Scan for the cell matching the given text and deliver its (X, Y) coordinate at center. 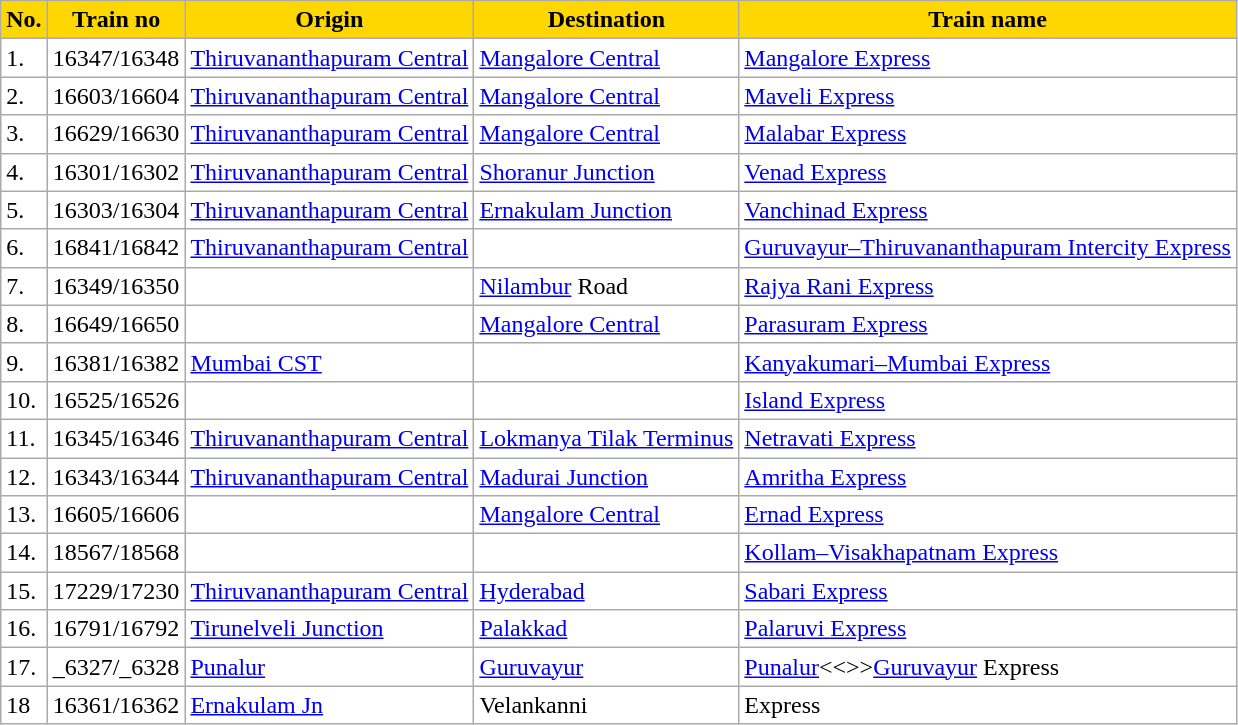
Palakkad (606, 629)
Origin (330, 20)
16605/16606 (116, 515)
11. (24, 438)
18 (24, 705)
8. (24, 324)
Velankanni (606, 705)
Hyderabad (606, 591)
3. (24, 134)
Island Express (988, 400)
Shoranur Junction (606, 172)
5. (24, 210)
2. (24, 96)
16361/16362 (116, 705)
16381/16382 (116, 362)
Train name (988, 20)
No. (24, 20)
18567/18568 (116, 553)
16629/16630 (116, 134)
1. (24, 58)
6. (24, 248)
Tirunelveli Junction (330, 629)
16. (24, 629)
16841/16842 (116, 248)
Netravati Express (988, 438)
Rajya Rani Express (988, 286)
Punalur (330, 667)
Sabari Express (988, 591)
Ernakulam Jn (330, 705)
12. (24, 477)
9. (24, 362)
Kollam–Visakhapatnam Express (988, 553)
Malabar Express (988, 134)
14. (24, 553)
Guruvayur (606, 667)
16791/16792 (116, 629)
Ernad Express (988, 515)
16345/16346 (116, 438)
7. (24, 286)
16343/16344 (116, 477)
16303/16304 (116, 210)
16349/16350 (116, 286)
10. (24, 400)
Nilambur Road (606, 286)
Vanchinad Express (988, 210)
16603/16604 (116, 96)
Venad Express (988, 172)
_6327/_6328 (116, 667)
4. (24, 172)
17229/17230 (116, 591)
16525/16526 (116, 400)
Maveli Express (988, 96)
13. (24, 515)
Lokmanya Tilak Terminus (606, 438)
Mumbai CST (330, 362)
Madurai Junction (606, 477)
16649/16650 (116, 324)
Express (988, 705)
Guruvayur–Thiruvananthapuram Intercity Express (988, 248)
17. (24, 667)
Kanyakumari–Mumbai Express (988, 362)
16301/16302 (116, 172)
Punalur<<>>Guruvayur Express (988, 667)
Destination (606, 20)
Mangalore Express (988, 58)
Ernakulam Junction (606, 210)
Parasuram Express (988, 324)
Palaruvi Express (988, 629)
Train no (116, 20)
15. (24, 591)
Amritha Express (988, 477)
16347/16348 (116, 58)
